Extract the [X, Y] coordinate from the center of the cell holding the provided text.  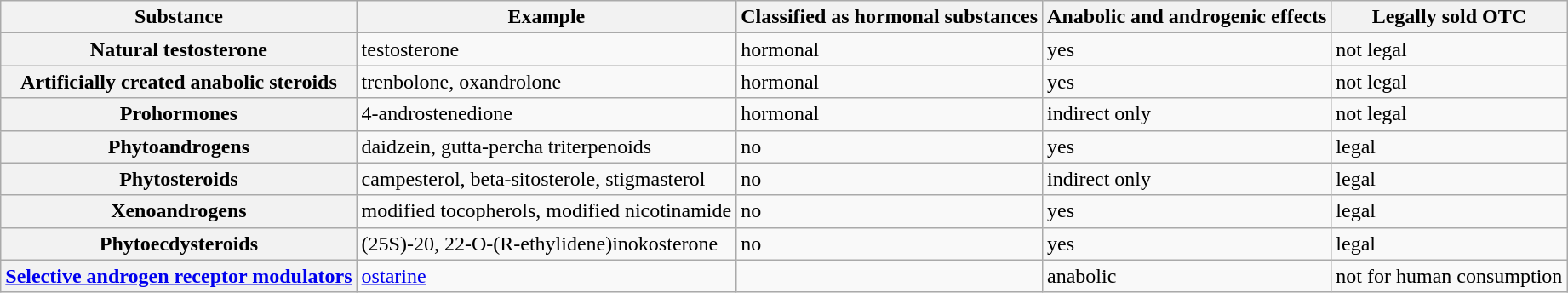
Artificially created anabolic steroids [179, 82]
Natural testosterone [179, 49]
(25S)-20, 22-O-(R-ethylidene)inokosterone [547, 244]
daidzein, gutta-percha triterpenoids [547, 146]
campesterol, beta-sitosterole, stigmasterol [547, 179]
anabolic [1187, 276]
Anabolic and androgenic effects [1187, 17]
not for human consumption [1449, 276]
ostarine [547, 276]
Prohormones [179, 114]
Classified as hormonal substances [890, 17]
trenbolone, oxandrolone [547, 82]
Selective androgen receptor modulators [179, 276]
modified tocopherols, modified nicotinamide [547, 211]
Example [547, 17]
Xenoandrogens [179, 211]
Substance [179, 17]
4-androstenedione [547, 114]
Phytoecdysteroids [179, 244]
testosterone [547, 49]
Legally sold OTC [1449, 17]
Phytoandrogens [179, 146]
Phytosteroids [179, 179]
